Provide the (x, y) coordinate of the cell's center where the given text is located.  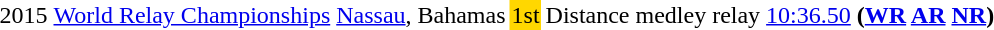
Distance medley relay (653, 15)
World Relay Championships (192, 15)
Nassau, Bahamas (421, 15)
1st (526, 15)
